Output the (x, y) coordinate of the center of the cell containing the given text.  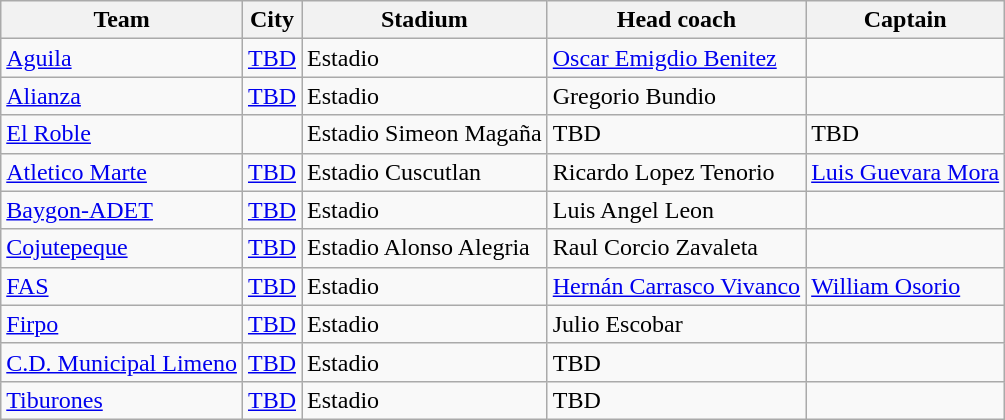
Gregorio Bundio (676, 96)
Estadio Simeon Magaña (425, 134)
Oscar Emigdio Benitez (676, 58)
C.D. Municipal Limeno (122, 362)
Raul Corcio Zavaleta (676, 248)
City (272, 20)
Tiburones (122, 400)
Julio Escobar (676, 324)
Atletico Marte (122, 172)
Hernán Carrasco Vivanco (676, 286)
Luis Angel Leon (676, 210)
Luis Guevara Mora (906, 172)
Ricardo Lopez Tenorio (676, 172)
Head coach (676, 20)
Stadium (425, 20)
Firpo (122, 324)
Estadio Alonso Alegria (425, 248)
Cojutepeque (122, 248)
Aguila (122, 58)
William Osorio (906, 286)
FAS (122, 286)
Team (122, 20)
Alianza (122, 96)
Captain (906, 20)
El Roble (122, 134)
Baygon-ADET (122, 210)
Estadio Cuscutlan (425, 172)
